For the text-containing cell, return its midpoint in [X, Y] coordinate format. 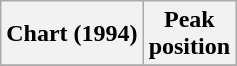
Peakposition [189, 34]
Chart (1994) [72, 34]
